Capture the cell that displays the provided text and extract its (x, y) central coordinate. 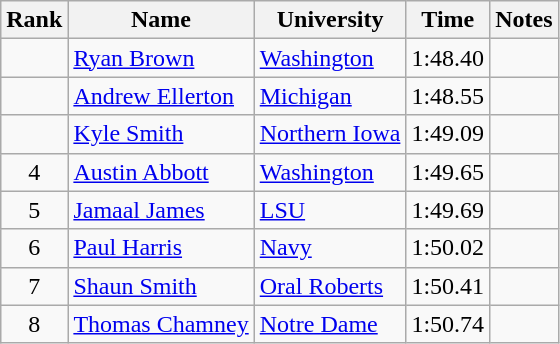
Northern Iowa (330, 134)
4 (34, 172)
Oral Roberts (330, 286)
LSU (330, 210)
1:50.74 (448, 324)
Notre Dame (330, 324)
1:49.65 (448, 172)
1:48.55 (448, 96)
Paul Harris (161, 248)
Michigan (330, 96)
1:49.69 (448, 210)
1:50.41 (448, 286)
University (330, 20)
Time (448, 20)
Shaun Smith (161, 286)
8 (34, 324)
1:49.09 (448, 134)
Notes (524, 20)
Andrew Ellerton (161, 96)
Navy (330, 248)
Austin Abbott (161, 172)
5 (34, 210)
6 (34, 248)
Ryan Brown (161, 58)
1:48.40 (448, 58)
Thomas Chamney (161, 324)
Kyle Smith (161, 134)
7 (34, 286)
Name (161, 20)
Rank (34, 20)
1:50.02 (448, 248)
Jamaal James (161, 210)
